Capture the cell that displays the provided text and extract its (x, y) central coordinate. 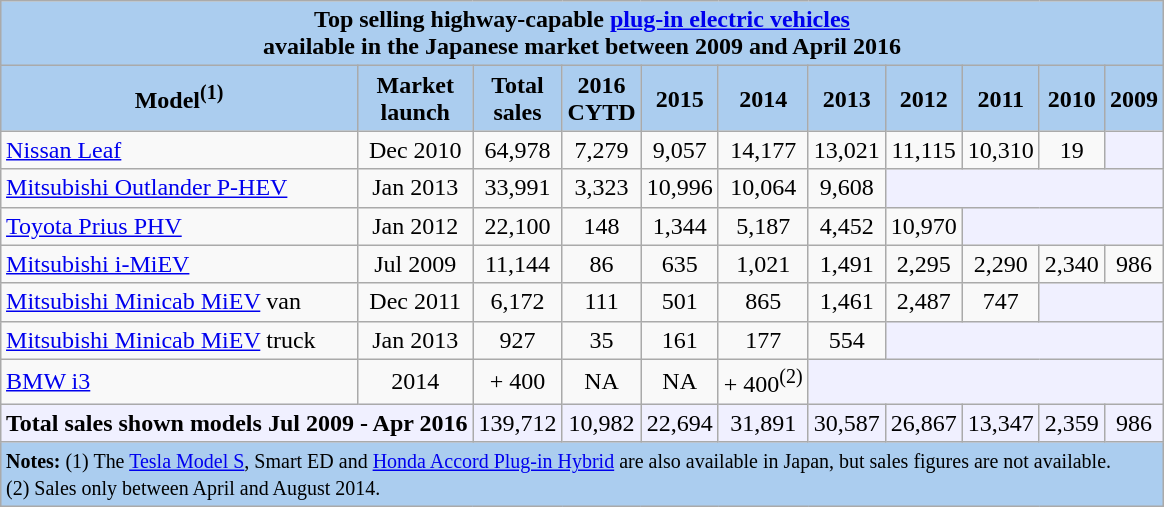
22,694 (680, 423)
1,344 (680, 226)
2016CYTD (602, 98)
10,996 (680, 188)
1,461 (846, 302)
148 (602, 226)
Total sales shown models Jul 2009 - Apr 2016 (237, 423)
11,144 (518, 264)
2,340 (1072, 264)
Dec 2010 (415, 150)
7,279 (602, 150)
Model(1) (180, 98)
10,310 (1000, 150)
554 (846, 340)
14,177 (763, 150)
2013 (846, 98)
Mitsubishi Outlander P-HEV (180, 188)
10,064 (763, 188)
Dec 2011 (415, 302)
1,021 (763, 264)
22,100 (518, 226)
9,608 (846, 188)
+ 400(2) (763, 382)
Totalsales (518, 98)
6,172 (518, 302)
177 (763, 340)
13,347 (1000, 423)
2,359 (1072, 423)
1,491 (846, 264)
+ 400 (518, 382)
747 (1000, 302)
2011 (1000, 98)
3,323 (602, 188)
Top selling highway-capable plug-in electric vehiclesavailable in the Japanese market between 2009 and April 2016 (582, 34)
Jul 2009 (415, 264)
30,587 (846, 423)
10,982 (602, 423)
635 (680, 264)
19 (1072, 150)
2,290 (1000, 264)
10,970 (924, 226)
865 (763, 302)
11,115 (924, 150)
13,021 (846, 150)
927 (518, 340)
86 (602, 264)
2012 (924, 98)
5,187 (763, 226)
Mitsubishi Minicab MiEV truck (180, 340)
26,867 (924, 423)
Mitsubishi Minicab MiEV van (180, 302)
Nissan Leaf (180, 150)
35 (602, 340)
139,712 (518, 423)
4,452 (846, 226)
64,978 (518, 150)
Toyota Prius PHV (180, 226)
Jan 2012 (415, 226)
33,991 (518, 188)
161 (680, 340)
9,057 (680, 150)
2015 (680, 98)
2010 (1072, 98)
501 (680, 302)
Marketlaunch (415, 98)
BMW i3 (180, 382)
2009 (1134, 98)
2,487 (924, 302)
31,891 (763, 423)
Mitsubishi i-MiEV (180, 264)
111 (602, 302)
2,295 (924, 264)
